Scan for the cell matching the given text and deliver its [x, y] coordinate at center. 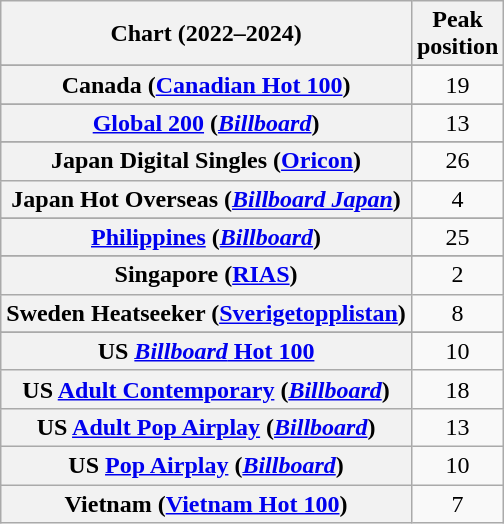
2 [457, 275]
US Adult Contemporary (Billboard) [206, 389]
18 [457, 389]
Peakposition [457, 34]
Sweden Heatseeker (Sverigetopplistan) [206, 313]
19 [457, 85]
Japan Digital Singles (Oricon) [206, 161]
7 [457, 503]
Singapore (RIAS) [206, 275]
Global 200 (Billboard) [206, 123]
Chart (2022–2024) [206, 34]
8 [457, 313]
Philippines (Billboard) [206, 237]
26 [457, 161]
4 [457, 199]
Vietnam (Vietnam Hot 100) [206, 503]
25 [457, 237]
Japan Hot Overseas (Billboard Japan) [206, 199]
US Pop Airplay (Billboard) [206, 465]
US Adult Pop Airplay (Billboard) [206, 427]
Canada (Canadian Hot 100) [206, 85]
US Billboard Hot 100 [206, 351]
